Capture the cell that displays the provided text and extract its [X, Y] central coordinate. 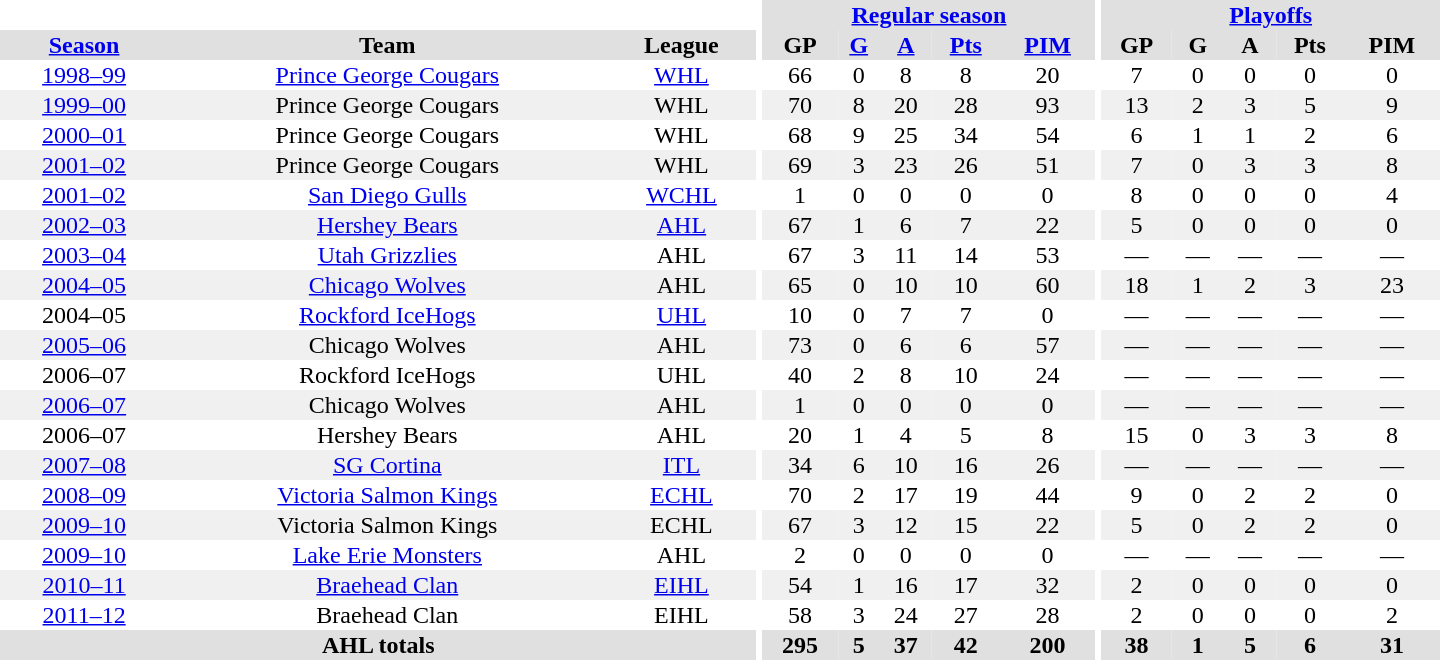
51 [1048, 165]
SG Cortina [387, 465]
60 [1048, 285]
18 [1136, 285]
11 [906, 255]
38 [1136, 645]
2010–11 [84, 585]
93 [1048, 105]
1999–00 [84, 105]
32 [1048, 585]
37 [906, 645]
73 [800, 345]
27 [966, 615]
65 [800, 285]
Utah Grizzlies [387, 255]
San Diego Gulls [387, 195]
44 [1048, 495]
66 [800, 75]
League [681, 45]
WCHL [681, 195]
2003–04 [84, 255]
200 [1048, 645]
2000–01 [84, 135]
Team [387, 45]
1998–99 [84, 75]
13 [1136, 105]
31 [1392, 645]
AHL totals [378, 645]
69 [800, 165]
2011–12 [84, 615]
42 [966, 645]
2002–03 [84, 225]
295 [800, 645]
19 [966, 495]
68 [800, 135]
12 [906, 525]
Regular season [928, 15]
25 [906, 135]
14 [966, 255]
2008–09 [84, 495]
2007–08 [84, 465]
Season [84, 45]
40 [800, 375]
ITL [681, 465]
Lake Erie Monsters [387, 555]
58 [800, 615]
2005–06 [84, 345]
Playoffs [1270, 15]
57 [1048, 345]
53 [1048, 255]
